For the text-containing cell, return its midpoint in (X, Y) coordinate format. 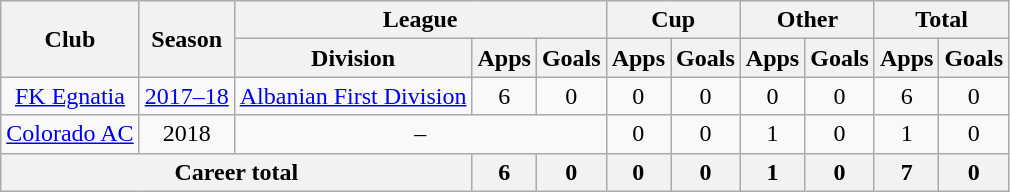
Club (70, 39)
Career total (236, 172)
League (420, 20)
2018 (186, 134)
Other (807, 20)
– (420, 134)
Total (941, 20)
7 (906, 172)
Colorado AC (70, 134)
Albanian First Division (353, 96)
Cup (673, 20)
FK Egnatia (70, 96)
Season (186, 39)
2017–18 (186, 96)
Division (353, 58)
